Determine the (X, Y) coordinate at the center of the cell enclosing the given text.  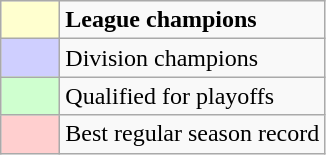
Division champions (192, 58)
Qualified for playoffs (192, 96)
Best regular season record (192, 134)
League champions (192, 20)
